From the cell containing the given text, extract its center point as (x, y) coordinate. 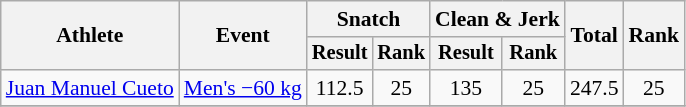
247.5 (594, 88)
Juan Manuel Cueto (90, 88)
Event (243, 36)
Clean & Jerk (498, 19)
Men's −60 kg (243, 88)
Snatch (368, 19)
Athlete (90, 36)
112.5 (340, 88)
135 (466, 88)
Total (594, 36)
